From the cell containing the given text, extract its center point as (x, y) coordinate. 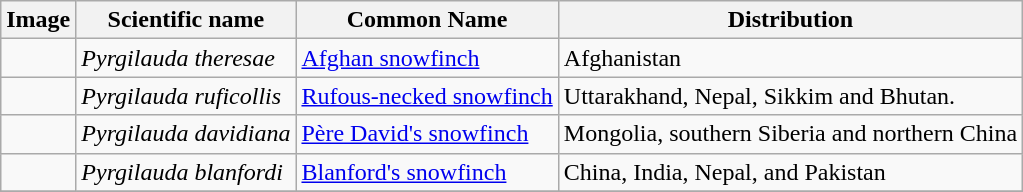
Scientific name (186, 20)
Uttarakhand, Nepal, Sikkim and Bhutan. (790, 96)
Rufous-necked snowfinch (427, 96)
Pyrgilauda theresae (186, 58)
Pyrgilauda blanfordi (186, 172)
Père David's snowfinch (427, 134)
Distribution (790, 20)
Blanford's snowfinch (427, 172)
Mongolia, southern Siberia and northern China (790, 134)
Pyrgilauda davidiana (186, 134)
Afghan snowfinch (427, 58)
China, India, Nepal, and Pakistan (790, 172)
Afghanistan (790, 58)
Image (38, 20)
Common Name (427, 20)
Pyrgilauda ruficollis (186, 96)
